Find where the given text appears and provide that cell's center as (X, Y) coordinate. 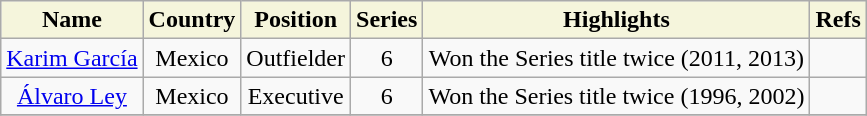
Álvaro Ley (72, 96)
Karim García (72, 58)
Position (296, 20)
Highlights (616, 20)
Won the Series title twice (1996, 2002) (616, 96)
Executive (296, 96)
Name (72, 20)
Country (192, 20)
Series (387, 20)
Refs (838, 20)
Outfielder (296, 58)
Won the Series title twice (2011, 2013) (616, 58)
